Identify which cell holds the provided text, then report its [X, Y] central coordinate. 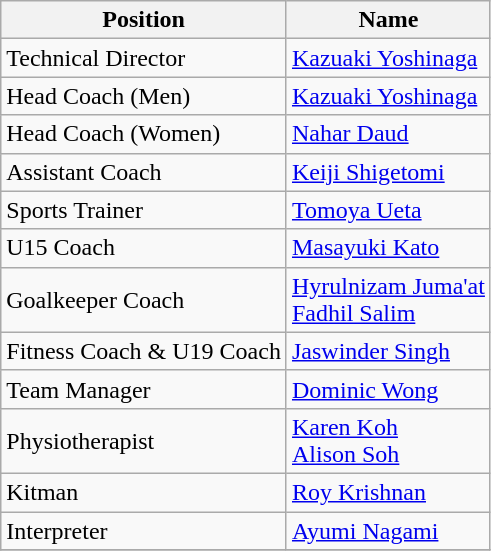
Ayumi Nagami [388, 531]
Head Coach (Women) [144, 134]
Kitman [144, 492]
Keiji Shigetomi [388, 172]
Nahar Daud [388, 134]
Position [144, 20]
Head Coach (Men) [144, 96]
Interpreter [144, 531]
Hyrulnizam Juma'at Fadhil Salim [388, 300]
Dominic Wong [388, 389]
Team Manager [144, 389]
Karen Koh Alison Soh [388, 440]
Name [388, 20]
Masayuki Kato [388, 248]
Tomoya Ueta [388, 210]
Assistant Coach [144, 172]
Fitness Coach & U19 Coach [144, 351]
Technical Director [144, 58]
Sports Trainer [144, 210]
Roy Krishnan [388, 492]
Physiotherapist [144, 440]
Jaswinder Singh [388, 351]
U15 Coach [144, 248]
Goalkeeper Coach [144, 300]
